Capture the cell that displays the provided text and extract its (X, Y) central coordinate. 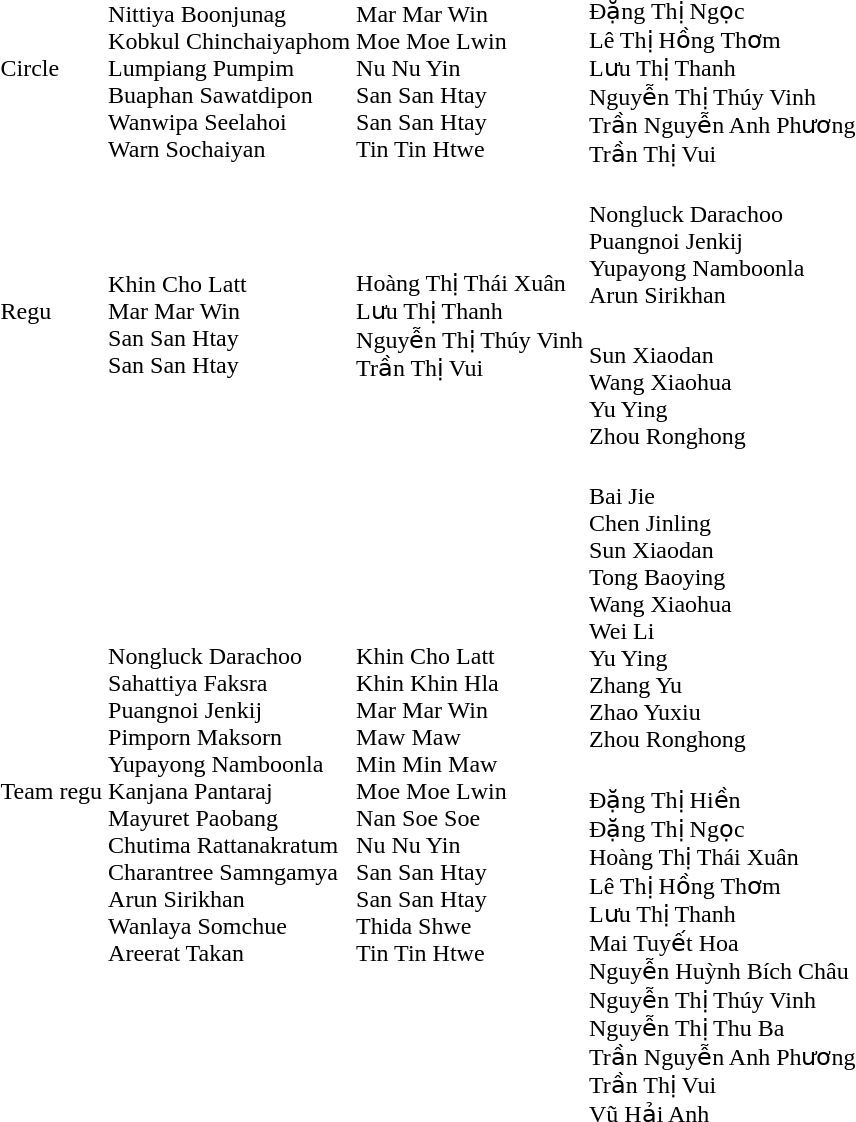
Khin Cho LattMar Mar WinSan San HtaySan San Htay (230, 312)
Hoàng Thị Thái XuânLưu Thị ThanhNguyễn Thị Thúy VinhTrần Thị Vui (470, 312)
